Capture the cell that displays the provided text and extract its [X, Y] central coordinate. 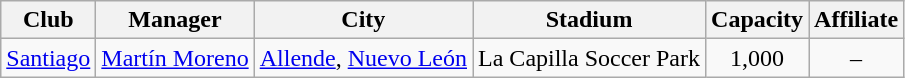
City [363, 20]
Allende, Nuevo León [363, 58]
– [856, 58]
Club [48, 20]
La Capilla Soccer Park [590, 58]
Manager [175, 20]
Capacity [758, 20]
1,000 [758, 58]
Martín Moreno [175, 58]
Affiliate [856, 20]
Stadium [590, 20]
Santiago [48, 58]
